Locate the cell with the specified text and output its [X, Y] center coordinate. 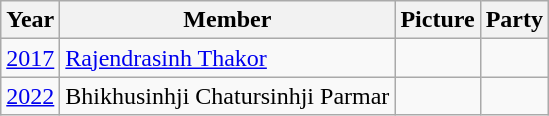
2022 [30, 96]
Bhikhusinhji Chatursinhji Parmar [228, 96]
Year [30, 20]
Picture [438, 20]
Party [514, 20]
2017 [30, 58]
Rajendrasinh Thakor [228, 58]
Member [228, 20]
